Provide the [x, y] coordinate of the cell's center where the given text is located.  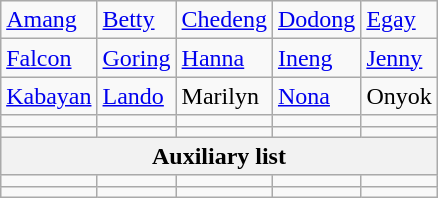
Dodong [316, 20]
Kabayan [49, 96]
Goring [136, 58]
Jenny [399, 58]
Auxiliary list [220, 156]
Marilyn [224, 96]
Onyok [399, 96]
Falcon [49, 58]
Lando [136, 96]
Nona [316, 96]
Hanna [224, 58]
Amang [49, 20]
Egay [399, 20]
Chedeng [224, 20]
Betty [136, 20]
Ineng [316, 58]
